Output the (x, y) coordinate of the center of the cell containing the given text.  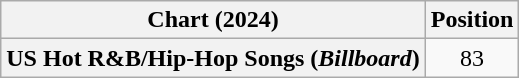
83 (472, 58)
Position (472, 20)
Chart (2024) (213, 20)
US Hot R&B/Hip-Hop Songs (Billboard) (213, 58)
